Extract the [X, Y] coordinate from the center of the cell holding the provided text.  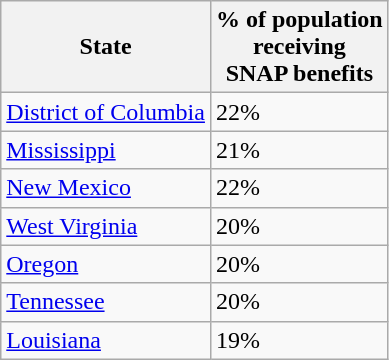
State [106, 47]
District of Columbia [106, 112]
Louisiana [106, 340]
Tennessee [106, 302]
% of populationreceivingSNAP benefits [299, 47]
Oregon [106, 264]
Mississippi [106, 150]
19% [299, 340]
New Mexico [106, 188]
21% [299, 150]
West Virginia [106, 226]
